Capture the cell that displays the provided text and extract its (x, y) central coordinate. 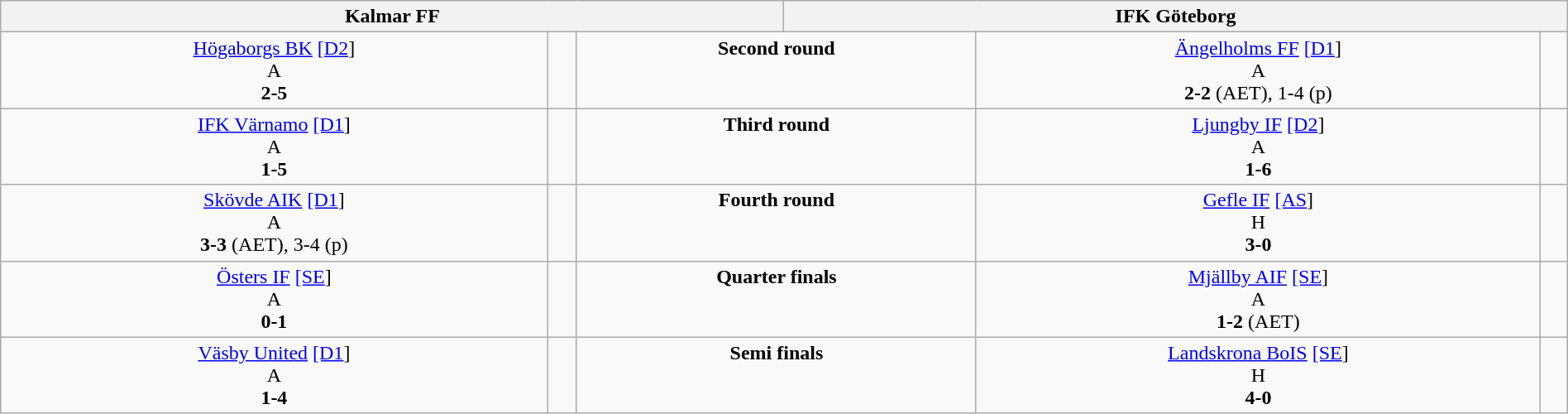
IFK Göteborg (1176, 17)
Väsby United [D1]A1-4 (275, 375)
Kalmar FF (392, 17)
Skövde AIK [D1]A3-3 (AET), 3-4 (p) (275, 223)
Quarter finals (776, 299)
Third round (776, 147)
IFK Värnamo [D1]A1-5 (275, 147)
Högaborgs BK [D2]A2-5 (275, 70)
Östers IF [SE]A0-1 (275, 299)
Ängelholms FF [D1]A2-2 (AET), 1-4 (p) (1258, 70)
Ljungby IF [D2]A1-6 (1258, 147)
Semi finals (776, 375)
Gefle IF [AS]H3-0 (1258, 223)
Landskrona BoIS [SE]H4-0 (1258, 375)
Second round (776, 70)
Fourth round (776, 223)
Mjällby AIF [SE]A1-2 (AET) (1258, 299)
